Determine the [x, y] coordinate at the center of the cell enclosing the given text.  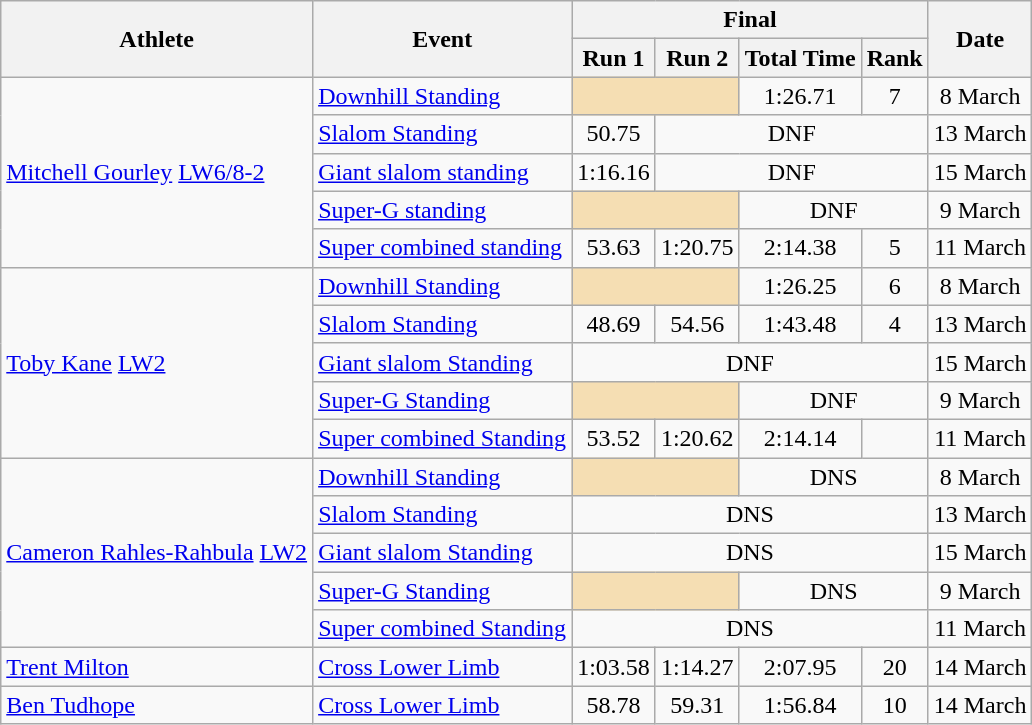
20 [894, 667]
53.63 [614, 248]
Super-G standing [442, 210]
50.75 [614, 134]
Final [750, 20]
6 [894, 286]
1:26.71 [800, 96]
1:26.25 [800, 286]
7 [894, 96]
Toby Kane LW2 [157, 362]
2:14.38 [800, 248]
Ben Tudhope [157, 705]
Total Time [800, 58]
1:43.48 [800, 324]
1:16.16 [614, 172]
Athlete [157, 39]
53.52 [614, 438]
Run 2 [697, 58]
2:14.14 [800, 438]
58.78 [614, 705]
10 [894, 705]
1:14.27 [697, 667]
Giant slalom standing [442, 172]
Mitchell Gourley LW6/8-2 [157, 172]
1:20.75 [697, 248]
Cameron Rahles-Rahbula LW2 [157, 553]
5 [894, 248]
1:56.84 [800, 705]
2:07.95 [800, 667]
4 [894, 324]
Trent Milton [157, 667]
59.31 [697, 705]
54.56 [697, 324]
Date [980, 39]
Event [442, 39]
Rank [894, 58]
Run 1 [614, 58]
1:20.62 [697, 438]
Super combined standing [442, 248]
48.69 [614, 324]
1:03.58 [614, 667]
